Provide the (X, Y) coordinate of the cell's center where the given text is located.  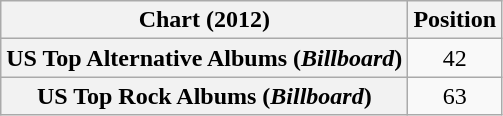
US Top Alternative Albums (Billboard) (204, 58)
63 (455, 96)
US Top Rock Albums (Billboard) (204, 96)
42 (455, 58)
Position (455, 20)
Chart (2012) (204, 20)
